Return the (x, y) coordinate for the center point of the cell that contains the specified text.  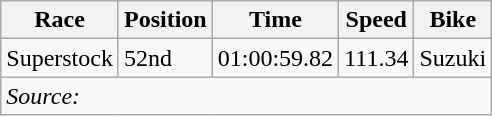
Position (165, 20)
Time (275, 20)
Source: (246, 96)
Race (60, 20)
Bike (453, 20)
Suzuki (453, 58)
52nd (165, 58)
Superstock (60, 58)
Speed (376, 20)
01:00:59.82 (275, 58)
111.34 (376, 58)
